Capture the cell that displays the provided text and extract its (x, y) central coordinate. 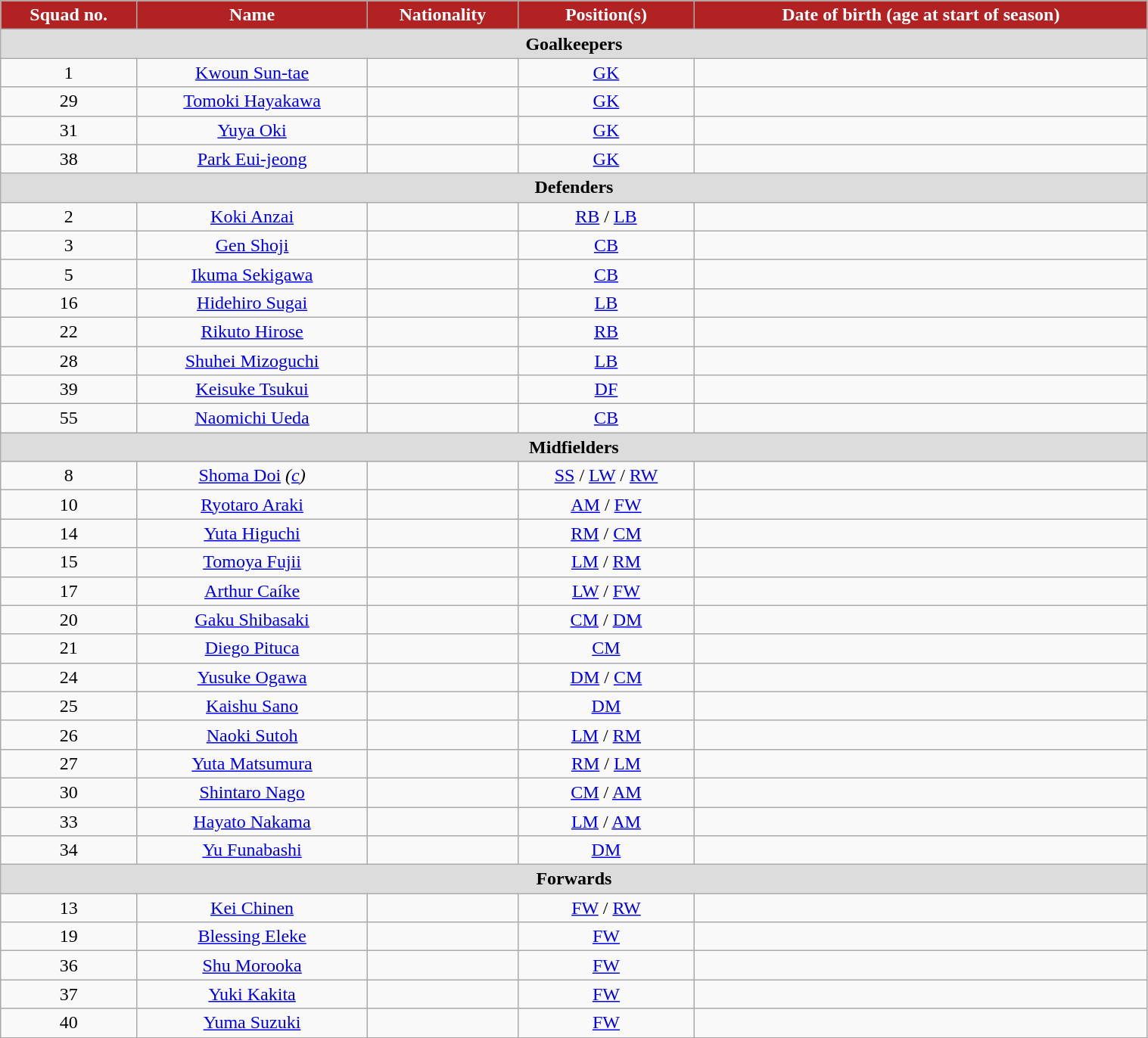
Hayato Nakama (253, 821)
Squad no. (69, 15)
Kwoun Sun-tae (253, 73)
Hidehiro Sugai (253, 303)
RM / CM (605, 533)
RM / LM (605, 763)
Yu Funabashi (253, 850)
3 (69, 245)
Yusuke Ogawa (253, 677)
55 (69, 418)
Koki Anzai (253, 216)
CM / AM (605, 792)
FW / RW (605, 908)
CM / DM (605, 620)
Kei Chinen (253, 908)
SS / LW / RW (605, 476)
Name (253, 15)
10 (69, 505)
Rikuto Hirose (253, 331)
DM / CM (605, 677)
Shu Morooka (253, 965)
Ikuma Sekigawa (253, 274)
25 (69, 706)
RB (605, 331)
5 (69, 274)
Tomoki Hayakawa (253, 101)
CM (605, 648)
Tomoya Fujii (253, 562)
Gen Shoji (253, 245)
26 (69, 735)
16 (69, 303)
Diego Pituca (253, 648)
Shintaro Nago (253, 792)
Shoma Doi (c) (253, 476)
Date of birth (age at start of season) (921, 15)
Yuki Kakita (253, 994)
21 (69, 648)
15 (69, 562)
RB / LB (605, 216)
Yuta Matsumura (253, 763)
38 (69, 159)
Goalkeepers (574, 44)
Position(s) (605, 15)
Forwards (574, 879)
2 (69, 216)
Ryotaro Araki (253, 505)
Kaishu Sano (253, 706)
24 (69, 677)
19 (69, 937)
27 (69, 763)
Keisuke Tsukui (253, 390)
20 (69, 620)
Shuhei Mizoguchi (253, 361)
28 (69, 361)
Naomichi Ueda (253, 418)
17 (69, 591)
AM / FW (605, 505)
40 (69, 1023)
34 (69, 850)
13 (69, 908)
Yuta Higuchi (253, 533)
39 (69, 390)
Arthur Caíke (253, 591)
LW / FW (605, 591)
Yuma Suzuki (253, 1023)
8 (69, 476)
30 (69, 792)
22 (69, 331)
33 (69, 821)
Blessing Eleke (253, 937)
LM / AM (605, 821)
31 (69, 130)
14 (69, 533)
Yuya Oki (253, 130)
Park Eui-jeong (253, 159)
DF (605, 390)
37 (69, 994)
Midfielders (574, 447)
Nationality (442, 15)
Gaku Shibasaki (253, 620)
1 (69, 73)
36 (69, 965)
Defenders (574, 188)
Naoki Sutoh (253, 735)
29 (69, 101)
